Locate the cell with the specified text and output its (X, Y) center coordinate. 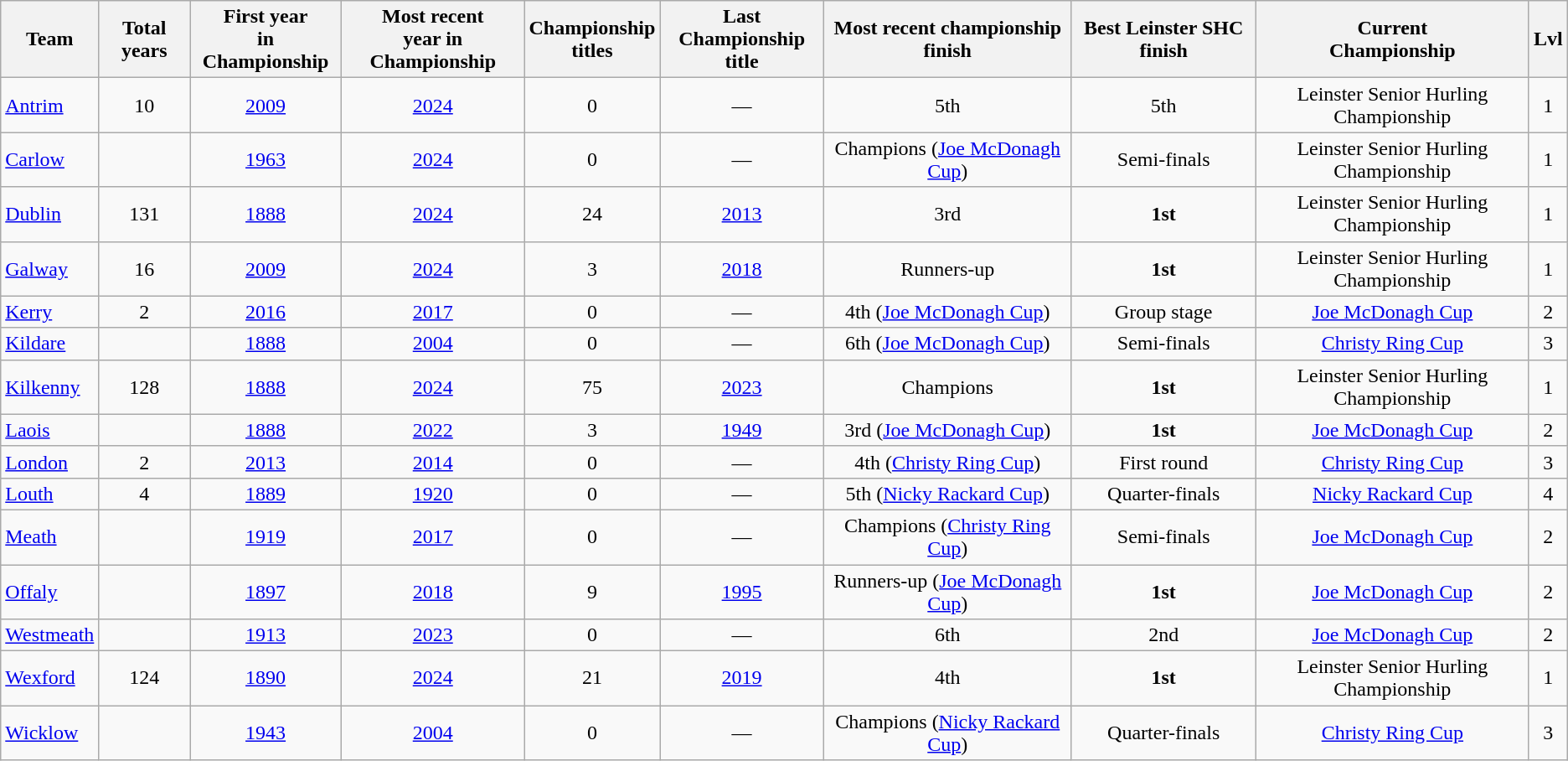
1897 (266, 592)
Laois (50, 430)
4th (947, 679)
124 (144, 679)
CurrentChampionship (1392, 39)
Meath (50, 536)
24 (592, 215)
Runners-up (947, 268)
Lvl (1548, 39)
128 (144, 387)
2014 (433, 462)
Team (50, 39)
2022 (433, 430)
Runners-up (Joe McDonagh Cup) (947, 592)
LastChampionship title (742, 39)
1949 (742, 430)
Kilkenny (50, 387)
Offaly (50, 592)
Nicky Rackard Cup (1392, 494)
Wexford (50, 679)
1920 (433, 494)
2nd (1163, 635)
2016 (266, 312)
9 (592, 592)
16 (144, 268)
Champions (Christy Ring Cup) (947, 536)
Most recent championship finish (947, 39)
Dublin (50, 215)
Galway (50, 268)
Best Leinster SHC finish (1163, 39)
1890 (266, 679)
3rd (947, 215)
75 (592, 387)
Wicklow (50, 733)
Champions (Joe McDonagh Cup) (947, 159)
10 (144, 106)
4th (Christy Ring Cup) (947, 462)
1913 (266, 635)
Westmeath (50, 635)
1995 (742, 592)
Champions (Nicky Rackard Cup) (947, 733)
First round (1163, 462)
Group stage (1163, 312)
Kerry (50, 312)
1963 (266, 159)
2019 (742, 679)
1889 (266, 494)
Carlow (50, 159)
131 (144, 215)
6th (947, 635)
5th (Nicky Rackard Cup) (947, 494)
4th (Joe McDonagh Cup) (947, 312)
3rd (Joe McDonagh Cup) (947, 430)
Antrim (50, 106)
1943 (266, 733)
London (50, 462)
6th (Joe McDonagh Cup) (947, 344)
21 (592, 679)
1919 (266, 536)
Champions (947, 387)
First yearin Championship (266, 39)
Louth (50, 494)
Championshiptitles (592, 39)
Kildare (50, 344)
Total years (144, 39)
Most recentyear in Championship (433, 39)
